Extract the [x, y] coordinate from the center of the cell holding the provided text.  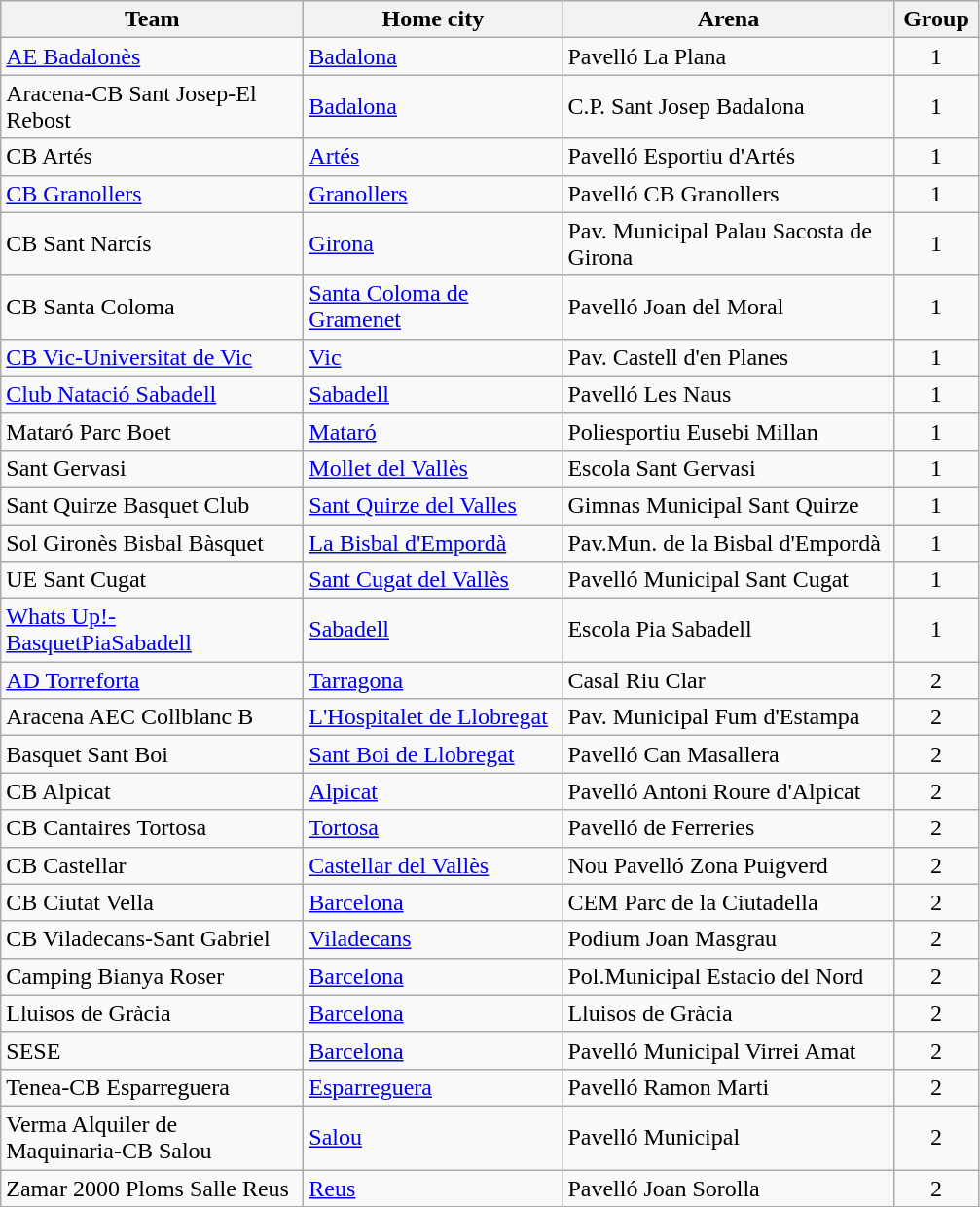
Salou [433, 1137]
Sol Gironès Bisbal Bàsquet [152, 542]
UE Sant Cugat [152, 580]
Sant Quirze del Valles [433, 505]
Casal Riu Clar [728, 680]
Pav. Municipal Fum d'Estampa [728, 717]
Pavelló de Ferreries [728, 828]
Sant Gervasi [152, 468]
Tortosa [433, 828]
Tarragona [433, 680]
Zamar 2000 Ploms Salle Reus [152, 1189]
Home city [433, 19]
C.P. Sant Josep Badalona [728, 107]
Pavelló Les Naus [728, 394]
Club Natació Sabadell [152, 394]
Pavelló Joan del Moral [728, 308]
Mollet del Vallès [433, 468]
AD Torreforta [152, 680]
Pavelló Can Masallera [728, 754]
Camping Bianya Roser [152, 976]
SESE [152, 1050]
Poliesportiu Eusebi Millan [728, 431]
Artés [433, 157]
La Bisbal d'Empordà [433, 542]
Podium Joan Masgrau [728, 939]
Nou Pavelló Zona Puigverd [728, 865]
Reus [433, 1189]
CB Ciutat Vella [152, 902]
Santa Coloma de Gramenet [433, 308]
Girona [433, 243]
Pavelló Municipal [728, 1137]
AE Badalonès [152, 56]
Aracena-CB Sant Josep-El Rebost [152, 107]
Vic [433, 357]
Esparreguera [433, 1087]
CB Viladecans-Sant Gabriel [152, 939]
CB Castellar [152, 865]
Sant Cugat del Vallès [433, 580]
Pavelló Ramon Marti [728, 1087]
Escola Sant Gervasi [728, 468]
Granollers [433, 194]
Basquet Sant Boi [152, 754]
Whats Up!-BasquetPiaSabadell [152, 631]
Pav.Mun. de la Bisbal d'Empordà [728, 542]
Mataró [433, 431]
Escola Pia Sabadell [728, 631]
Viladecans [433, 939]
Aracena AEC Collblanc B [152, 717]
L'Hospitalet de Llobregat [433, 717]
Pavelló CB Granollers [728, 194]
Sant Boi de Llobregat [433, 754]
Verma Alquiler de Maquinaria-CB Salou [152, 1137]
Pav. Municipal Palau Sacosta de Girona [728, 243]
Team [152, 19]
Pavelló Municipal Virrei Amat [728, 1050]
CB Granollers [152, 194]
Mataró Parc Boet [152, 431]
Arena [728, 19]
Tenea-CB Esparreguera [152, 1087]
Sant Quirze Basquet Club [152, 505]
Pavelló Esportiu d'Artés [728, 157]
CB Sant Narcís [152, 243]
Pavelló La Plana [728, 56]
CB Vic-Universitat de Vic [152, 357]
Pav. Castell d'en Planes [728, 357]
Group [936, 19]
CB Artés [152, 157]
Pavelló Joan Sorolla [728, 1189]
Gimnas Municipal Sant Quirze [728, 505]
CB Cantaires Tortosa [152, 828]
CEM Parc de la Ciutadella [728, 902]
Pavelló Municipal Sant Cugat [728, 580]
Castellar del Vallès [433, 865]
Alpicat [433, 791]
Pol.Municipal Estacio del Nord [728, 976]
CB Alpicat [152, 791]
Pavelló Antoni Roure d'Alpicat [728, 791]
CB Santa Coloma [152, 308]
